Capture the cell that displays the provided text and extract its (X, Y) central coordinate. 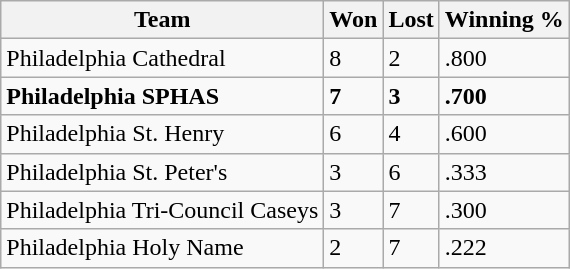
.700 (504, 96)
Winning % (504, 20)
.333 (504, 172)
Philadelphia SPHAS (162, 96)
.300 (504, 210)
Philadelphia St. Peter's (162, 172)
Team (162, 20)
Philadelphia Cathedral (162, 58)
.800 (504, 58)
Won (354, 20)
4 (411, 134)
8 (354, 58)
Philadelphia Holy Name (162, 248)
.600 (504, 134)
Philadelphia St. Henry (162, 134)
.222 (504, 248)
Lost (411, 20)
Philadelphia Tri-Council Caseys (162, 210)
